Find where the given text appears and provide that cell's center as (X, Y) coordinate. 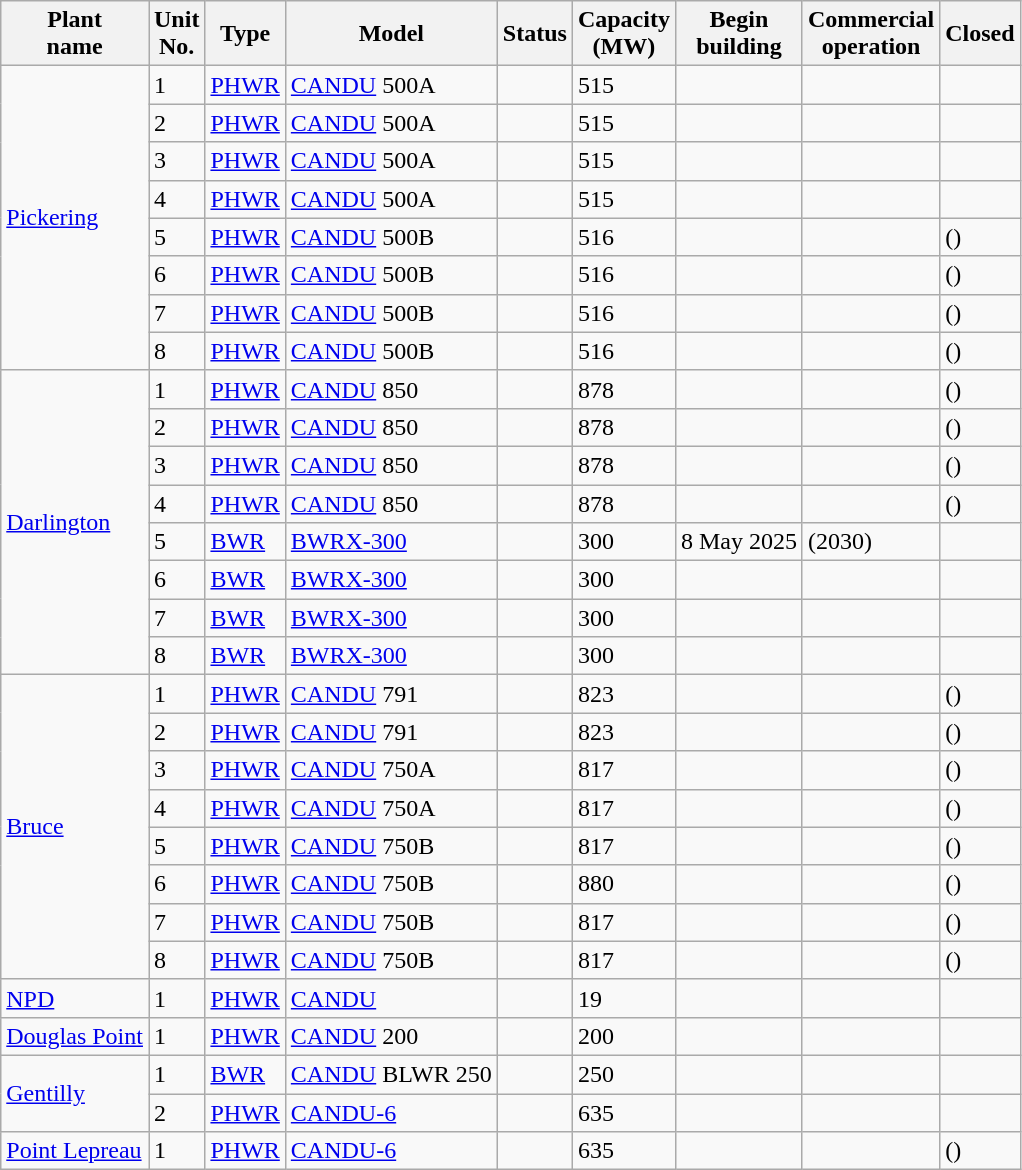
200 (624, 1036)
Commercialoperation (870, 34)
Gentilly (75, 1093)
Douglas Point (75, 1036)
CANDU 200 (391, 1036)
Bruce (75, 827)
CANDU BLWR 250 (391, 1074)
8 May 2025 (738, 542)
(2030) (870, 542)
250 (624, 1074)
Closed (980, 34)
Darlington (75, 522)
Beginbuilding (738, 34)
Type (245, 34)
Plantname (75, 34)
19 (624, 998)
CANDU (391, 998)
NPD (75, 998)
Pickering (75, 218)
UnitNo. (176, 34)
Point Lepreau (75, 1151)
Status (534, 34)
Model (391, 34)
880 (624, 884)
Capacity(MW) (624, 34)
